Return the [x, y] coordinate for the center point of the cell that contains the specified text.  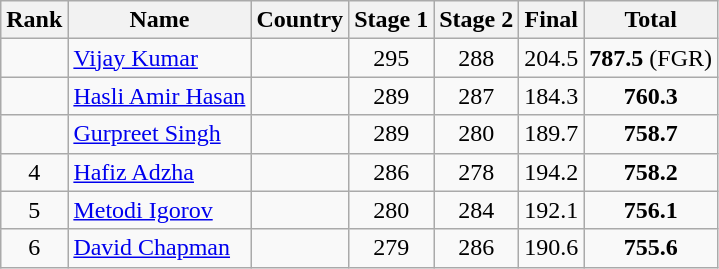
194.2 [552, 172]
278 [476, 172]
288 [476, 58]
192.1 [552, 210]
5 [34, 210]
284 [476, 210]
Name [160, 20]
Vijay Kumar [160, 58]
Gurpreet Singh [160, 134]
190.6 [552, 248]
Final [552, 20]
760.3 [651, 96]
6 [34, 248]
189.7 [552, 134]
756.1 [651, 210]
Stage 1 [392, 20]
Total [651, 20]
787.5 (FGR) [651, 58]
David Chapman [160, 248]
Metodi Igorov [160, 210]
204.5 [552, 58]
755.6 [651, 248]
Country [300, 20]
758.7 [651, 134]
279 [392, 248]
Hafiz Adzha [160, 172]
295 [392, 58]
4 [34, 172]
Stage 2 [476, 20]
758.2 [651, 172]
Rank [34, 20]
184.3 [552, 96]
287 [476, 96]
Hasli Amir Hasan [160, 96]
